Identify which cell holds the provided text, then report its [x, y] central coordinate. 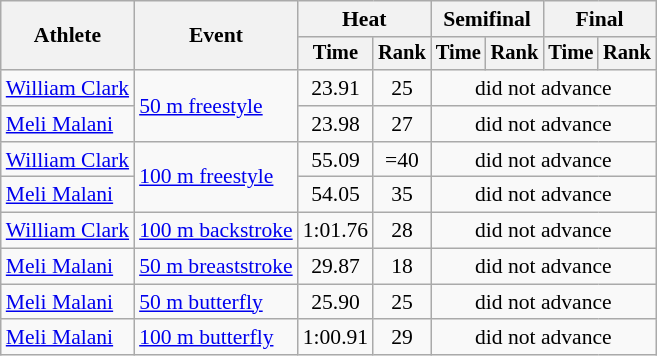
Event [216, 36]
Semifinal [487, 19]
28 [402, 231]
25.90 [336, 302]
Final [599, 19]
35 [402, 195]
100 m freestyle [216, 178]
29.87 [336, 267]
1:00.91 [336, 338]
=40 [402, 160]
50 m breaststroke [216, 267]
1:01.76 [336, 231]
Athlete [68, 36]
54.05 [336, 195]
100 m butterfly [216, 338]
55.09 [336, 160]
50 m butterfly [216, 302]
23.98 [336, 124]
23.91 [336, 88]
100 m backstroke [216, 231]
29 [402, 338]
Heat [364, 19]
50 m freestyle [216, 106]
27 [402, 124]
18 [402, 267]
